Pinpoint the cell where the given text exists, returning its (x, y) midpoint coordinate. 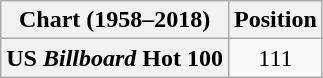
Chart (1958–2018) (115, 20)
111 (276, 58)
US Billboard Hot 100 (115, 58)
Position (276, 20)
